Return (X, Y) of the center of cell containing provided text 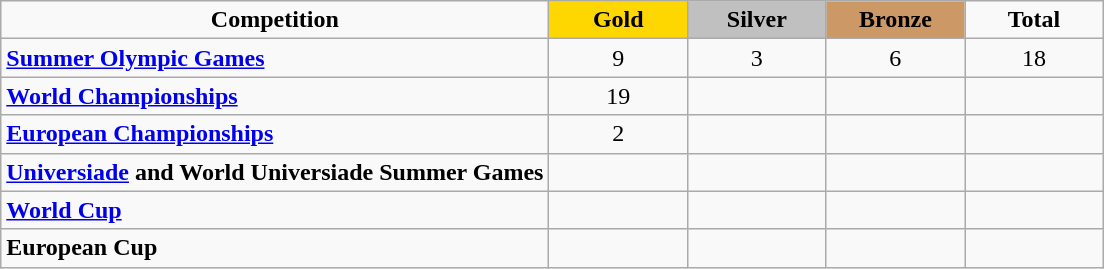
Gold (618, 20)
6 (896, 58)
18 (1034, 58)
3 (758, 58)
European Cup (275, 248)
2 (618, 134)
World Championships (275, 96)
Bronze (896, 20)
European Championships (275, 134)
9 (618, 58)
Total (1034, 20)
Summer Olympic Games (275, 58)
Silver (758, 20)
Competition (275, 20)
Universiade and World Universiade Summer Games (275, 172)
19 (618, 96)
World Cup (275, 210)
